Extract the (x, y) coordinate from the center of the cell holding the provided text.  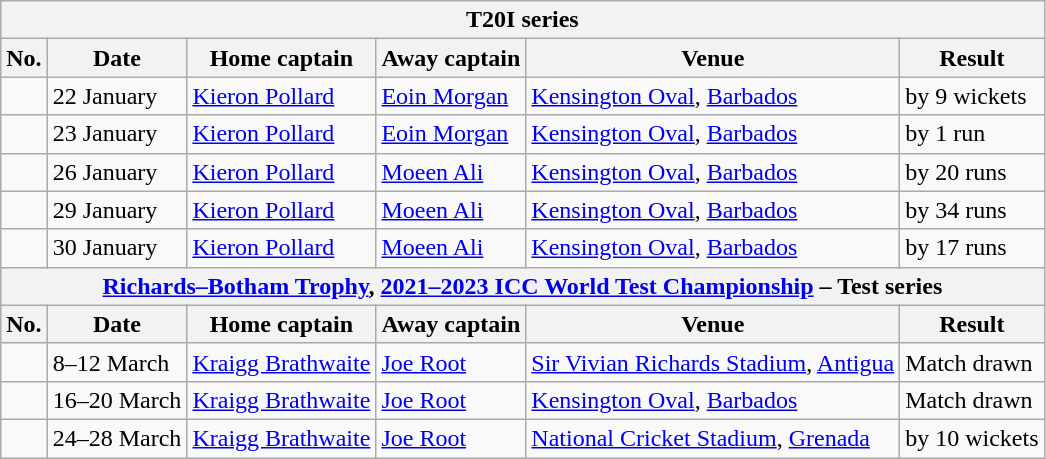
8–12 March (117, 362)
T20I series (522, 20)
by 20 runs (972, 172)
by 1 run (972, 134)
by 34 runs (972, 210)
16–20 March (117, 400)
by 10 wickets (972, 438)
30 January (117, 248)
by 17 runs (972, 248)
National Cricket Stadium, Grenada (713, 438)
by 9 wickets (972, 96)
22 January (117, 96)
Sir Vivian Richards Stadium, Antigua (713, 362)
24–28 March (117, 438)
23 January (117, 134)
Richards–Botham Trophy, 2021–2023 ICC World Test Championship – Test series (522, 286)
26 January (117, 172)
29 January (117, 210)
